Search for the cell housing the specified text and yield its (X, Y) center coordinate. 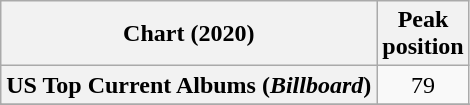
Peakposition (423, 34)
Chart (2020) (189, 34)
US Top Current Albums (Billboard) (189, 85)
79 (423, 85)
